Search for the cell housing the specified text and yield its (X, Y) center coordinate. 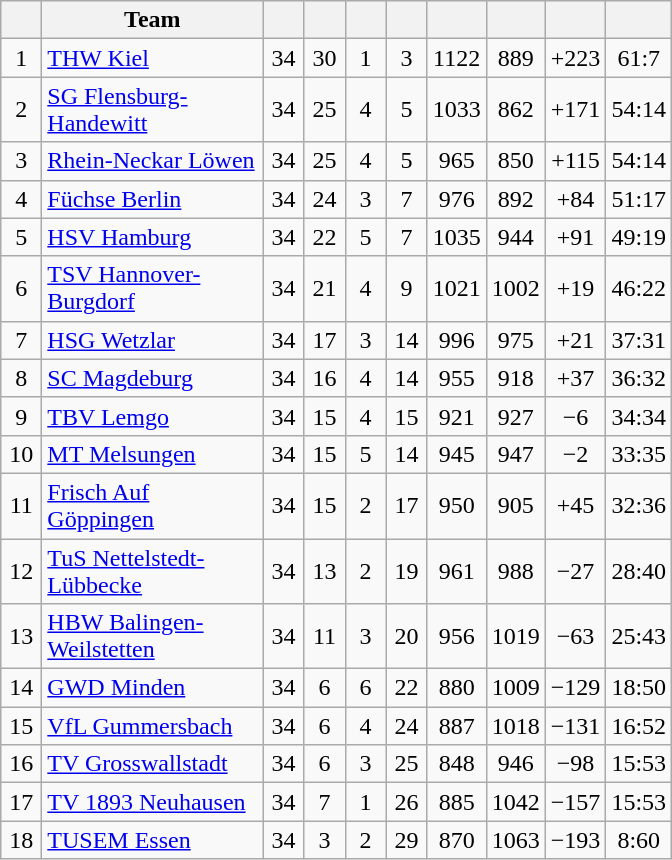
945 (456, 454)
−129 (576, 688)
880 (456, 688)
955 (456, 378)
−98 (576, 764)
−63 (576, 636)
61:7 (639, 58)
1002 (516, 288)
1018 (516, 726)
944 (516, 237)
927 (516, 416)
TV Grosswallstadt (152, 764)
−193 (576, 840)
956 (456, 636)
−6 (576, 416)
1042 (516, 802)
HSV Hamburg (152, 237)
887 (456, 726)
848 (456, 764)
+223 (576, 58)
918 (516, 378)
+91 (576, 237)
862 (516, 110)
33:35 (639, 454)
HBW Balingen-Weilstetten (152, 636)
28:40 (639, 570)
+84 (576, 199)
TV 1893 Neuhausen (152, 802)
TSV Hannover-Burgdorf (152, 288)
8:60 (639, 840)
THW Kiel (152, 58)
996 (456, 340)
32:36 (639, 506)
870 (456, 840)
1009 (516, 688)
975 (516, 340)
HSG Wetzlar (152, 340)
49:19 (639, 237)
1035 (456, 237)
−131 (576, 726)
Frisch Auf Göppingen (152, 506)
VfL Gummersbach (152, 726)
1019 (516, 636)
TuS Nettelstedt-Lübbecke (152, 570)
Team (152, 20)
905 (516, 506)
20 (406, 636)
51:17 (639, 199)
19 (406, 570)
TBV Lemgo (152, 416)
−27 (576, 570)
+37 (576, 378)
37:31 (639, 340)
+21 (576, 340)
SG Flensburg-Handewitt (152, 110)
30 (324, 58)
1033 (456, 110)
1021 (456, 288)
965 (456, 161)
TUSEM Essen (152, 840)
850 (516, 161)
34:34 (639, 416)
MT Melsungen (152, 454)
+19 (576, 288)
889 (516, 58)
961 (456, 570)
SC Magdeburg (152, 378)
988 (516, 570)
+115 (576, 161)
8 (22, 378)
12 (22, 570)
−157 (576, 802)
Füchse Berlin (152, 199)
1063 (516, 840)
950 (456, 506)
26 (406, 802)
18 (22, 840)
921 (456, 416)
16:52 (639, 726)
GWD Minden (152, 688)
946 (516, 764)
Rhein-Neckar Löwen (152, 161)
1122 (456, 58)
18:50 (639, 688)
46:22 (639, 288)
−2 (576, 454)
10 (22, 454)
892 (516, 199)
29 (406, 840)
21 (324, 288)
36:32 (639, 378)
947 (516, 454)
+45 (576, 506)
+171 (576, 110)
25:43 (639, 636)
885 (456, 802)
976 (456, 199)
